Detect which cell encompasses the target text, then output its (x, y) center coordinate. 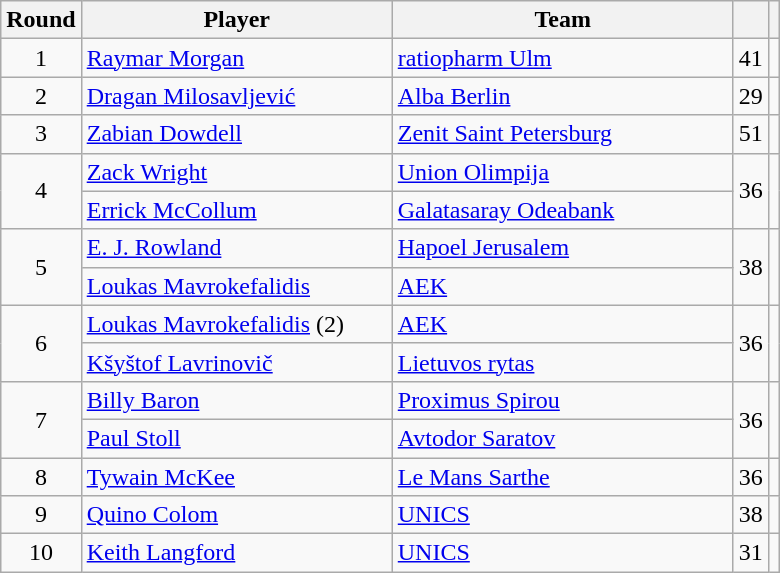
Player (236, 20)
E. J. Rowland (236, 248)
31 (750, 553)
Hapoel Jerusalem (562, 248)
Dragan Milosavljević (236, 96)
ratiopharm Ulm (562, 58)
Loukas Mavrokefalidis (2) (236, 324)
Proximus Spirou (562, 400)
Quino Colom (236, 515)
Keith Langford (236, 553)
10 (41, 553)
Round (41, 20)
Alba Berlin (562, 96)
6 (41, 343)
Galatasaray Odeabank (562, 210)
Kšyštof Lavrinovič (236, 362)
Union Olimpija (562, 172)
Lietuvos rytas (562, 362)
Zabian Dowdell (236, 134)
8 (41, 477)
9 (41, 515)
3 (41, 134)
Team (562, 20)
Tywain McKee (236, 477)
Loukas Mavrokefalidis (236, 286)
Paul Stoll (236, 438)
51 (750, 134)
Avtodor Saratov (562, 438)
7 (41, 419)
1 (41, 58)
Raymar Morgan (236, 58)
29 (750, 96)
Zenit Saint Petersburg (562, 134)
Le Mans Sarthe (562, 477)
41 (750, 58)
Errick McCollum (236, 210)
Zack Wright (236, 172)
4 (41, 191)
5 (41, 267)
2 (41, 96)
Billy Baron (236, 400)
